Search for the cell housing the specified text and yield its [x, y] center coordinate. 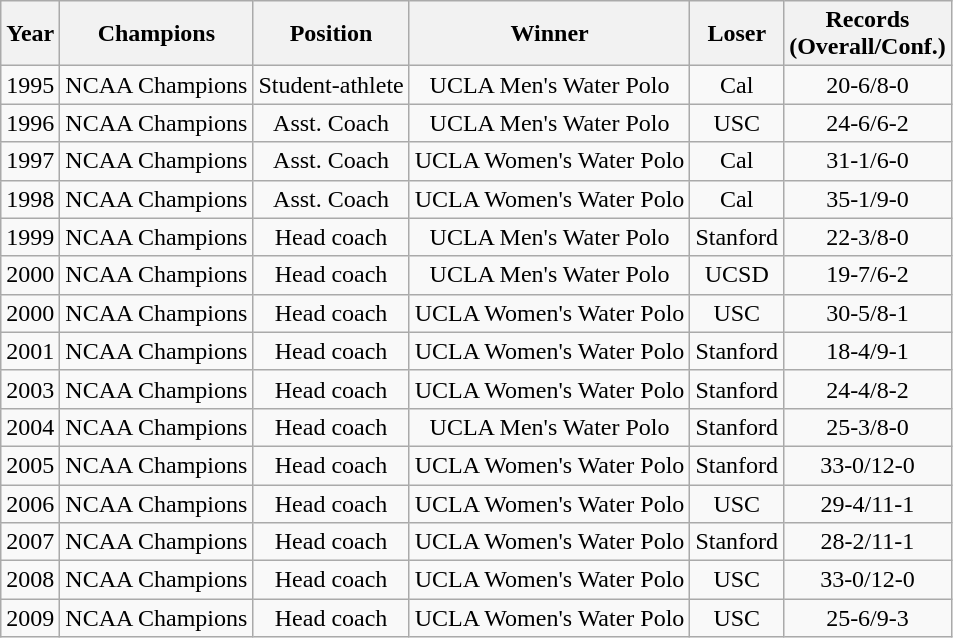
UCSD [737, 275]
28-2/11-1 [868, 542]
31-1/6-0 [868, 161]
20-6/8-0 [868, 85]
2007 [30, 542]
19-7/6-2 [868, 275]
35-1/9-0 [868, 199]
2004 [30, 427]
25-6/9-3 [868, 618]
2001 [30, 351]
24-4/8-2 [868, 389]
Year [30, 34]
1999 [30, 237]
Loser [737, 34]
29-4/11-1 [868, 503]
2005 [30, 465]
1997 [30, 161]
22-3/8-0 [868, 237]
Champions [156, 34]
2003 [30, 389]
2009 [30, 618]
Student-athlete [331, 85]
1995 [30, 85]
2006 [30, 503]
Records (Overall/Conf.) [868, 34]
1996 [30, 123]
30-5/8-1 [868, 313]
18-4/9-1 [868, 351]
Winner [550, 34]
24-6/6-2 [868, 123]
2008 [30, 580]
25-3/8-0 [868, 427]
1998 [30, 199]
Position [331, 34]
